Return [x, y] of the center of cell containing provided text 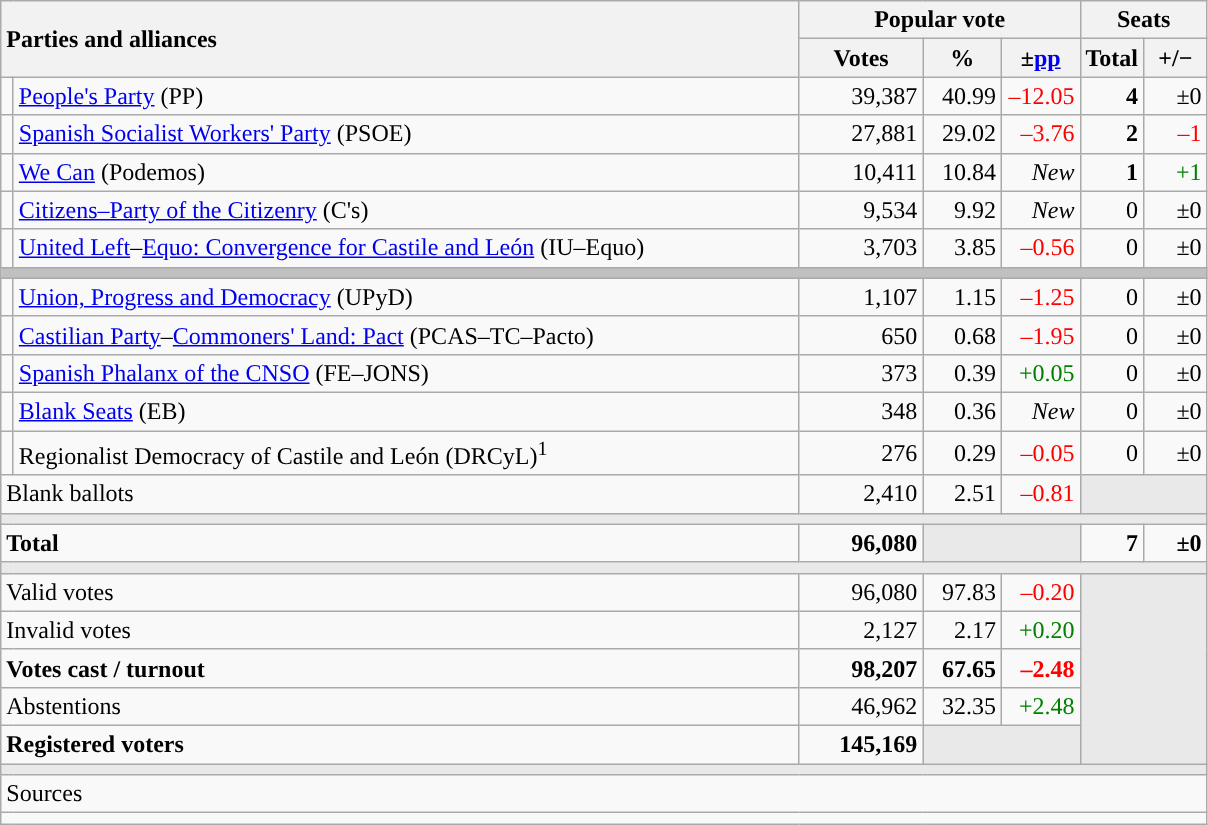
–12.05 [1040, 96]
40.99 [962, 96]
–1 [1176, 134]
±pp [1040, 58]
1.15 [962, 297]
Union, Progress and Democracy (UPyD) [406, 297]
46,962 [861, 706]
–1.95 [1040, 335]
+1 [1176, 172]
Citizens–Party of the Citizenry (C's) [406, 210]
Spanish Phalanx of the CNSO (FE–JONS) [406, 373]
2,127 [861, 630]
145,169 [861, 745]
–0.20 [1040, 592]
0.68 [962, 335]
3,703 [861, 248]
0.36 [962, 411]
10,411 [861, 172]
98,207 [861, 668]
Seats [1144, 20]
97.83 [962, 592]
–1.25 [1040, 297]
–0.56 [1040, 248]
Blank Seats (EB) [406, 411]
We Can (Podemos) [406, 172]
United Left–Equo: Convergence for Castile and León (IU–Equo) [406, 248]
Castilian Party–Commoners' Land: Pact (PCAS–TC–Pacto) [406, 335]
+0.20 [1040, 630]
2 [1112, 134]
650 [861, 335]
–2.48 [1040, 668]
–3.76 [1040, 134]
29.02 [962, 134]
Spanish Socialist Workers' Party (PSOE) [406, 134]
+0.05 [1040, 373]
Abstentions [400, 706]
Popular vote [940, 20]
373 [861, 373]
Valid votes [400, 592]
2.17 [962, 630]
3.85 [962, 248]
7 [1112, 543]
+/− [1176, 58]
Invalid votes [400, 630]
10.84 [962, 172]
276 [861, 452]
–0.05 [1040, 452]
Regionalist Democracy of Castile and León (DRCyL)1 [406, 452]
Parties and alliances [400, 39]
2,410 [861, 494]
0.39 [962, 373]
4 [1112, 96]
Votes [861, 58]
0.29 [962, 452]
People's Party (PP) [406, 96]
39,387 [861, 96]
Blank ballots [400, 494]
+2.48 [1040, 706]
348 [861, 411]
9,534 [861, 210]
27,881 [861, 134]
1,107 [861, 297]
2.51 [962, 494]
Registered voters [400, 745]
Sources [604, 794]
32.35 [962, 706]
Votes cast / turnout [400, 668]
9.92 [962, 210]
% [962, 58]
–0.81 [1040, 494]
1 [1112, 172]
67.65 [962, 668]
